Capture the cell that displays the provided text and extract its [x, y] central coordinate. 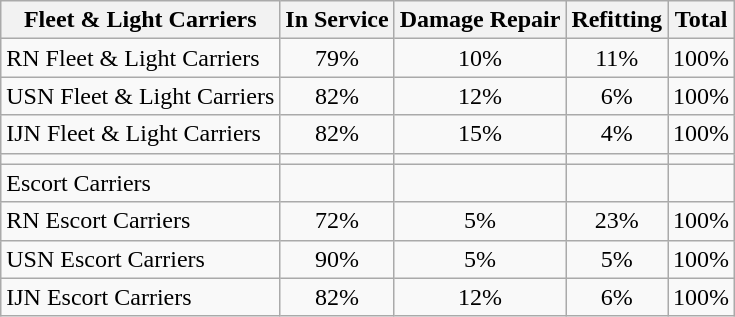
In Service [337, 20]
IJN Escort Carriers [140, 297]
RN Escort Carriers [140, 221]
72% [337, 221]
4% [617, 134]
79% [337, 58]
USN Fleet & Light Carriers [140, 96]
Damage Repair [480, 20]
Refitting [617, 20]
Total [702, 20]
10% [480, 58]
90% [337, 259]
Escort Carriers [140, 183]
11% [617, 58]
15% [480, 134]
IJN Fleet & Light Carriers [140, 134]
Fleet & Light Carriers [140, 20]
23% [617, 221]
USN Escort Carriers [140, 259]
RN Fleet & Light Carriers [140, 58]
